Pinpoint the cell where the given text exists, returning its (X, Y) midpoint coordinate. 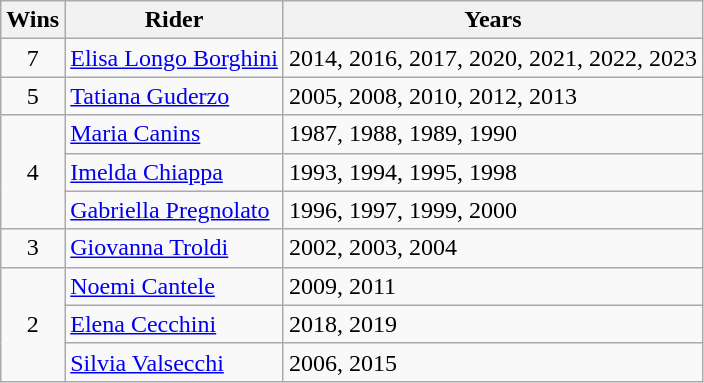
Elisa Longo Borghini (174, 58)
Imelda Chiappa (174, 172)
2018, 2019 (492, 324)
2 (33, 324)
Years (492, 20)
Giovanna Troldi (174, 248)
1996, 1997, 1999, 2000 (492, 210)
2009, 2011 (492, 286)
1993, 1994, 1995, 1998 (492, 172)
Gabriella Pregnolato (174, 210)
5 (33, 96)
Tatiana Guderzo (174, 96)
2005, 2008, 2010, 2012, 2013 (492, 96)
7 (33, 58)
Noemi Cantele (174, 286)
4 (33, 172)
Maria Canins (174, 134)
Rider (174, 20)
2014, 2016, 2017, 2020, 2021, 2022, 2023 (492, 58)
1987, 1988, 1989, 1990 (492, 134)
2002, 2003, 2004 (492, 248)
Wins (33, 20)
Silvia Valsecchi (174, 362)
2006, 2015 (492, 362)
3 (33, 248)
Elena Cecchini (174, 324)
